Return the [X, Y] coordinate for the center point of the cell that contains the specified text.  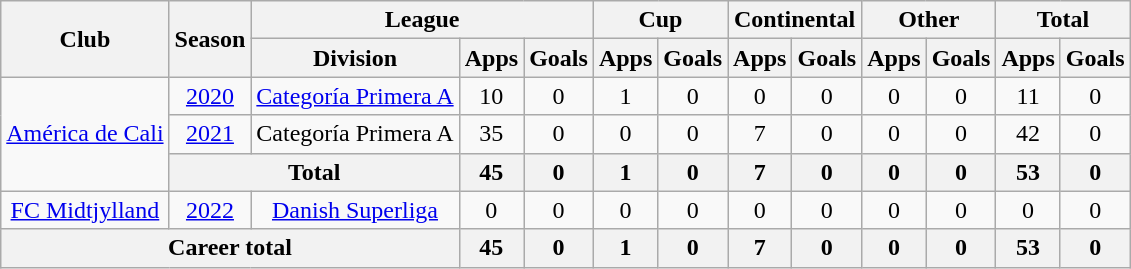
League [422, 20]
Season [210, 39]
Club [85, 39]
2020 [210, 96]
Other [929, 20]
Career total [230, 248]
Cup [660, 20]
42 [1028, 134]
Division [355, 58]
2022 [210, 210]
10 [491, 96]
América de Cali [85, 134]
FC Midtjylland [85, 210]
Continental [795, 20]
11 [1028, 96]
35 [491, 134]
Danish Superliga [355, 210]
2021 [210, 134]
